Find where the given text appears and provide that cell's center as [X, Y] coordinate. 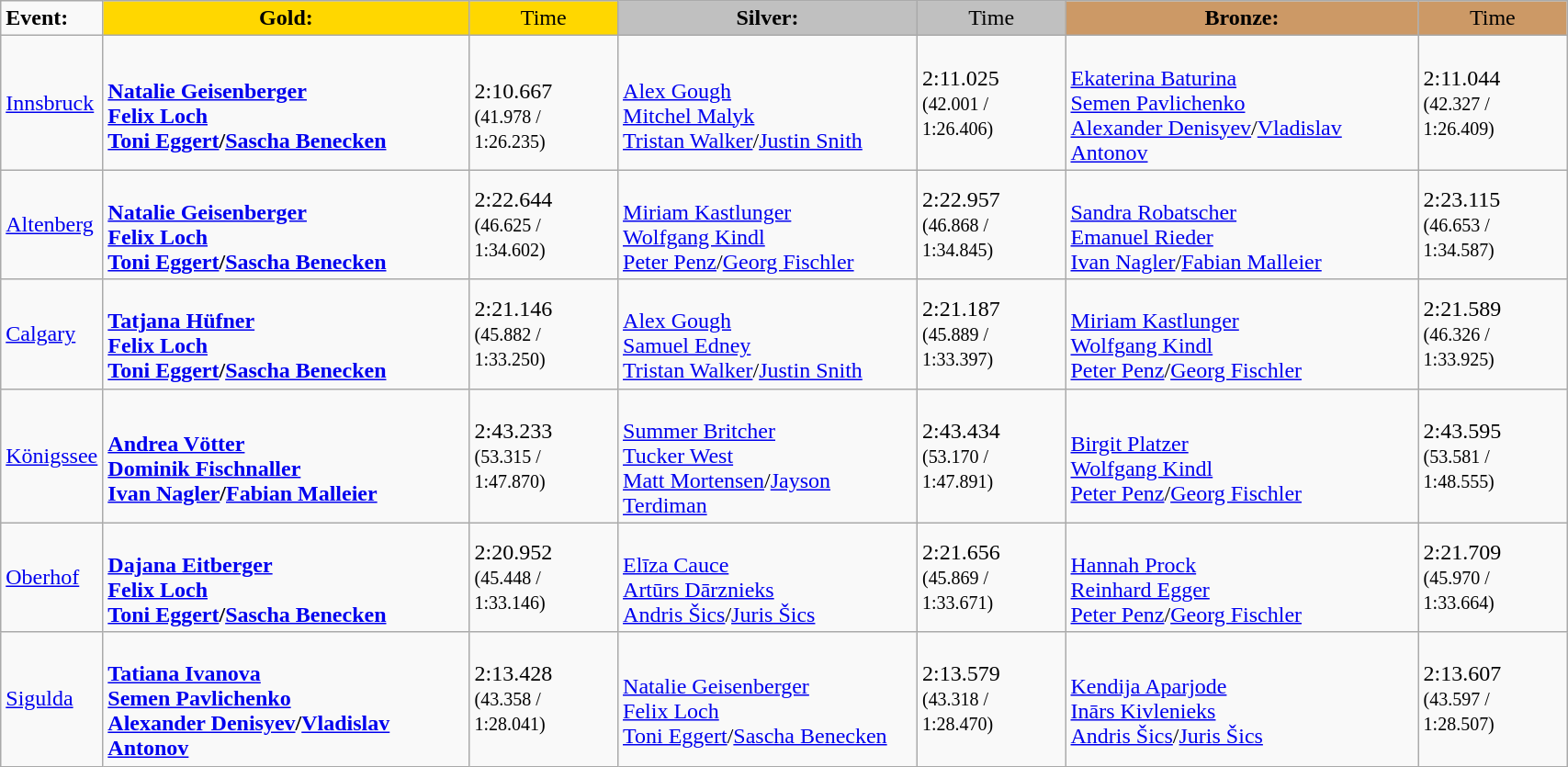
Tatjana HüfnerFelix LochToni Eggert/Sascha Benecken [287, 334]
Altenberg [51, 224]
Elīza CauceArtūrs DārznieksAndris Šics/Juris Šics [768, 577]
Andrea VötterDominik FischnallerIvan Nagler/Fabian Malleier [287, 456]
Bronze: [1242, 18]
Dajana EitbergerFelix LochToni Eggert/Sascha Benecken [287, 577]
2:23.115(46.653 / 1:34.587) [1493, 224]
2:22.957(46.868 / 1:34.845) [991, 224]
Alex GoughSamuel EdneyTristan Walker/Justin Snith [768, 334]
Innsbruck [51, 103]
Tatiana IvanovaSemen PavlichenkoAlexander Denisyev/Vladislav Antonov [287, 699]
2:13.579(43.318 / 1:28.470) [991, 699]
Sigulda [51, 699]
2:11.044(42.327 / 1:26.409) [1493, 103]
Gold: [287, 18]
Summer BritcherTucker WestMatt Mortensen/Jayson Terdiman [768, 456]
2:21.187(45.889 / 1:33.397) [991, 334]
2:13.428(43.358 / 1:28.041) [544, 699]
Königssee [51, 456]
2:22.644(46.625 / 1:34.602) [544, 224]
Birgit PlatzerWolfgang KindlPeter Penz/Georg Fischler [1242, 456]
Event: [51, 18]
2:21.656(45.869 / 1:33.671) [991, 577]
2:21.146(45.882 / 1:33.250) [544, 334]
Oberhof [51, 577]
Silver: [768, 18]
2:43.434(53.170 / 1:47.891) [991, 456]
Calgary [51, 334]
Kendija AparjodeInārs KivlenieksAndris Šics/Juris Šics [1242, 699]
2:21.709(45.970 / 1:33.664) [1493, 577]
2:20.952(45.448 / 1:33.146) [544, 577]
2:11.025(42.001 / 1:26.406) [991, 103]
Ekaterina BaturinaSemen PavlichenkoAlexander Denisyev/Vladislav Antonov [1242, 103]
2:43.233(53.315 / 1:47.870) [544, 456]
2:21.589(46.326 / 1:33.925) [1493, 334]
Hannah ProckReinhard EggerPeter Penz/Georg Fischler [1242, 577]
Sandra RobatscherEmanuel RiederIvan Nagler/Fabian Malleier [1242, 224]
2:13.607(43.597 / 1:28.507) [1493, 699]
Alex GoughMitchel MalykTristan Walker/Justin Snith [768, 103]
2:43.595(53.581 / 1:48.555) [1493, 456]
2:10.667(41.978 / 1:26.235) [544, 103]
